Return the (x, y) coordinate for the center point of the cell that contains the specified text.  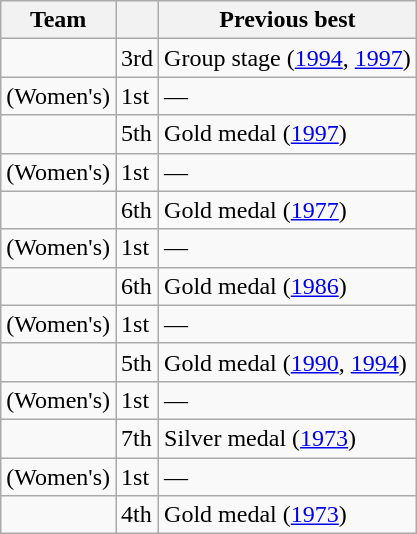
Previous best (288, 20)
3rd (138, 58)
Group stage (1994, 1997) (288, 58)
Gold medal (1990, 1994) (288, 362)
Team (58, 20)
Gold medal (1977) (288, 210)
Gold medal (1986) (288, 286)
Silver medal (1973) (288, 438)
Gold medal (1973) (288, 515)
4th (138, 515)
Gold medal (1997) (288, 134)
7th (138, 438)
